Find where the given text appears and provide that cell's center as (X, Y) coordinate. 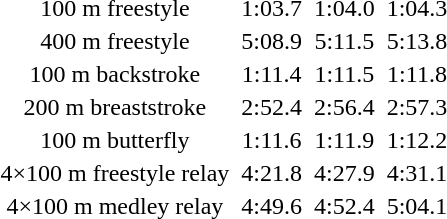
4:21.8 (272, 173)
1:11.4 (272, 74)
2:52.4 (272, 107)
1:11.9 (344, 140)
2:56.4 (344, 107)
5:08.9 (272, 41)
4:27.9 (344, 173)
5:11.5 (344, 41)
1:11.5 (344, 74)
1:11.6 (272, 140)
